Find where the given text appears and provide that cell's center as (X, Y) coordinate. 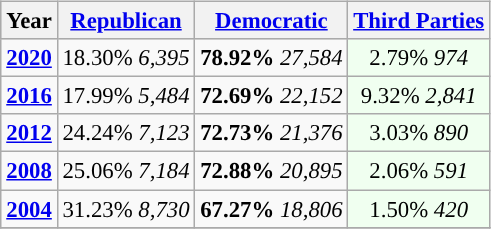
78.92% 27,584 (272, 58)
72.73% 21,376 (272, 133)
72.88% 20,895 (272, 171)
2012 (29, 133)
17.99% 5,484 (126, 96)
2016 (29, 96)
67.27% 18,806 (272, 209)
24.24% 7,123 (126, 133)
Year (29, 21)
2.06% 591 (419, 171)
9.32% 2,841 (419, 96)
2008 (29, 171)
Democratic (272, 21)
2020 (29, 58)
1.50% 420 (419, 209)
Third Parties (419, 21)
Republican (126, 21)
3.03% 890 (419, 133)
2.79% 974 (419, 58)
31.23% 8,730 (126, 209)
72.69% 22,152 (272, 96)
25.06% 7,184 (126, 171)
18.30% 6,395 (126, 58)
2004 (29, 209)
